Identify which cell holds the provided text, then report its (x, y) central coordinate. 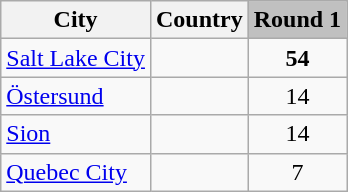
City (76, 20)
7 (297, 172)
54 (297, 58)
Country (199, 20)
Salt Lake City (76, 58)
Östersund (76, 96)
Quebec City (76, 172)
Round 1 (297, 20)
Sion (76, 134)
